For the text-containing cell, return its midpoint in [x, y] coordinate format. 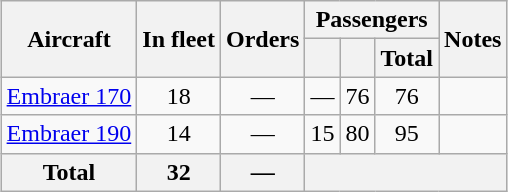
15 [322, 134]
32 [179, 172]
Notes [473, 39]
Embraer 190 [69, 134]
18 [179, 96]
Passengers [372, 20]
95 [407, 134]
14 [179, 134]
80 [358, 134]
Aircraft [69, 39]
Embraer 170 [69, 96]
In fleet [179, 39]
Orders [262, 39]
